Capture the cell that displays the provided text and extract its (x, y) central coordinate. 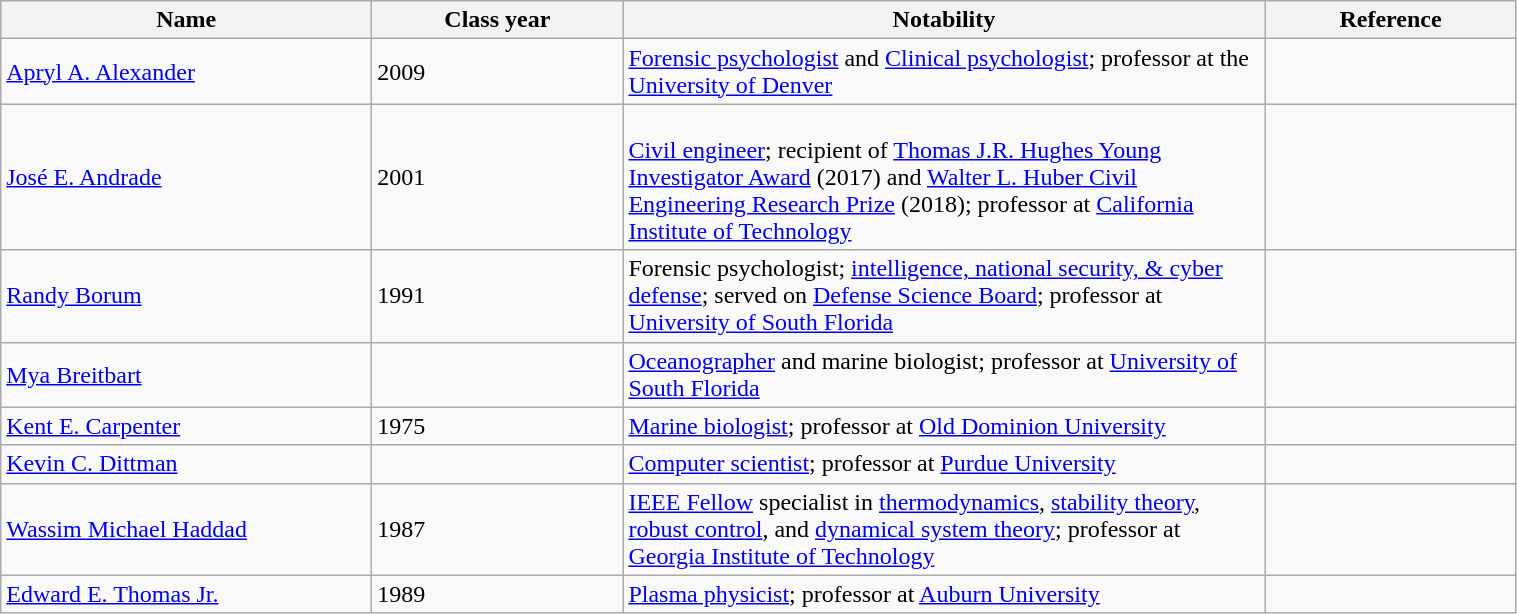
Kevin C. Dittman (186, 464)
Notability (944, 20)
Apryl A. Alexander (186, 72)
Forensic psychologist; intelligence, national security, & cyber defense; served on Defense Science Board; professor at University of South Florida (944, 296)
Marine biologist; professor at Old Dominion University (944, 426)
1991 (498, 296)
Reference (1390, 20)
Computer scientist; professor at Purdue University (944, 464)
Mya Breitbart (186, 374)
Name (186, 20)
1989 (498, 594)
Wassim Michael Haddad (186, 529)
1987 (498, 529)
Class year (498, 20)
Edward E. Thomas Jr. (186, 594)
Oceanographer and marine biologist; professor at University of South Florida (944, 374)
IEEE Fellow specialist in thermodynamics, stability theory, robust control, and dynamical system theory; professor at Georgia Institute of Technology (944, 529)
2001 (498, 177)
Forensic psychologist and Clinical psychologist; professor at the University of Denver (944, 72)
Plasma physicist; professor at Auburn University (944, 594)
1975 (498, 426)
José E. Andrade (186, 177)
2009 (498, 72)
Randy Borum (186, 296)
Kent E. Carpenter (186, 426)
